Determine the [X, Y] coordinate at the center of the cell enclosing the given text.  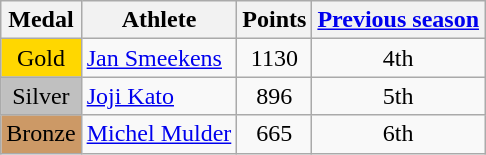
Silver [41, 96]
665 [274, 134]
Joji Kato [159, 96]
1130 [274, 58]
Athlete [159, 20]
Previous season [398, 20]
Points [274, 20]
Gold [41, 58]
Bronze [41, 134]
Jan Smeekens [159, 58]
5th [398, 96]
Michel Mulder [159, 134]
Medal [41, 20]
4th [398, 58]
6th [398, 134]
896 [274, 96]
